From the cell containing the given text, extract its center point as (X, Y) coordinate. 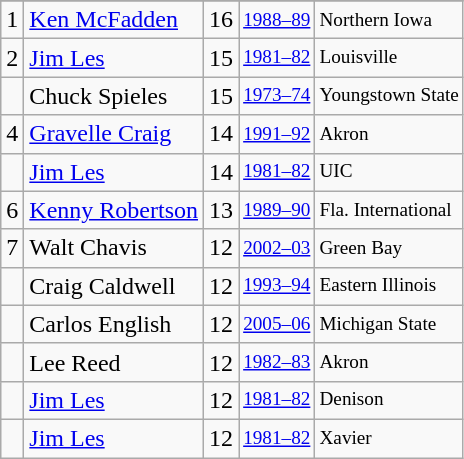
1 (12, 20)
Chuck Spieles (114, 96)
Fla. International (390, 210)
1993–94 (277, 286)
1982–83 (277, 362)
Ken McFadden (114, 20)
1989–90 (277, 210)
6 (12, 210)
2 (12, 58)
Denison (390, 400)
Carlos English (114, 324)
1988–89 (277, 20)
Eastern Illinois (390, 286)
Northern Iowa (390, 20)
Louisville (390, 58)
7 (12, 248)
Craig Caldwell (114, 286)
Walt Chavis (114, 248)
13 (222, 210)
Kenny Robertson (114, 210)
Michigan State (390, 324)
Green Bay (390, 248)
16 (222, 20)
Lee Reed (114, 362)
2002–03 (277, 248)
4 (12, 134)
Xavier (390, 438)
1991–92 (277, 134)
1973–74 (277, 96)
Gravelle Craig (114, 134)
Youngstown State (390, 96)
2005–06 (277, 324)
UIC (390, 172)
